Return [x, y] of the center of cell containing provided text 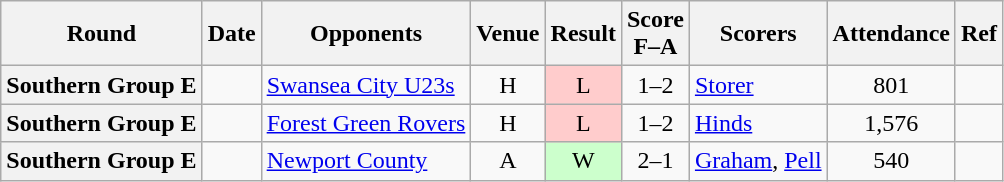
Newport County [366, 161]
Forest Green Rovers [366, 123]
A [508, 161]
Round [102, 34]
Venue [508, 34]
1,576 [891, 123]
2–1 [655, 161]
Attendance [891, 34]
Result [583, 34]
Storer [758, 85]
Opponents [366, 34]
Date [232, 34]
ScoreF–A [655, 34]
Graham, Pell [758, 161]
801 [891, 85]
Ref [978, 34]
W [583, 161]
540 [891, 161]
Swansea City U23s [366, 85]
Hinds [758, 123]
Scorers [758, 34]
